Provide the (X, Y) coordinate of the cell's center where the given text is located.  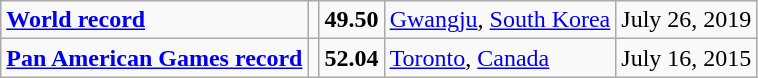
Pan American Games record (154, 58)
July 16, 2015 (686, 58)
Gwangju, South Korea (500, 20)
52.04 (352, 58)
Toronto, Canada (500, 58)
July 26, 2019 (686, 20)
World record (154, 20)
49.50 (352, 20)
